Identify which cell holds the provided text, then report its (x, y) central coordinate. 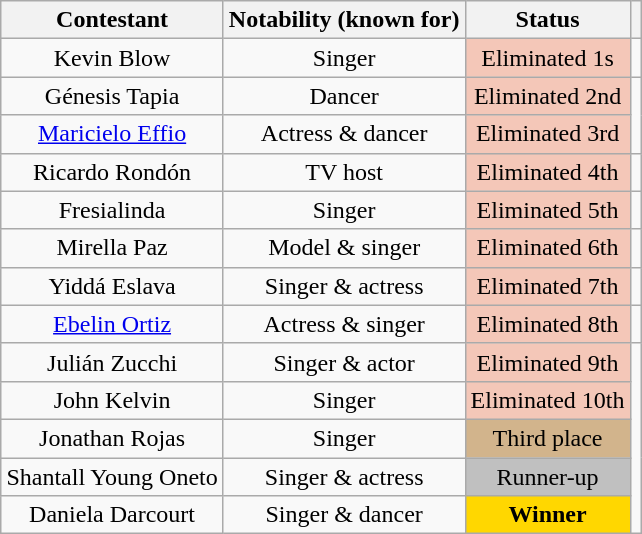
Julián Zucchi (112, 362)
Eliminated 6th (548, 248)
Dancer (344, 96)
Singer & dancer (344, 515)
Eliminated 5th (548, 210)
Eliminated 2nd (548, 96)
Third place (548, 438)
Fresialinda (112, 210)
Eliminated 8th (548, 324)
Mirella Paz (112, 248)
Daniela Darcourt (112, 515)
Kevin Blow (112, 58)
Jonathan Rojas (112, 438)
Winner (548, 515)
Ebelin Ortiz (112, 324)
Singer & actor (344, 362)
Status (548, 20)
John Kelvin (112, 400)
Actress & dancer (344, 134)
Shantall Young Oneto (112, 477)
Notability (known for) (344, 20)
TV host (344, 172)
Actress & singer (344, 324)
Runner-up (548, 477)
Génesis Tapia (112, 96)
Eliminated 4th (548, 172)
Eliminated 3rd (548, 134)
Model & singer (344, 248)
Maricielo Effio (112, 134)
Eliminated 10th (548, 400)
Contestant (112, 20)
Eliminated 9th (548, 362)
Eliminated 7th (548, 286)
Eliminated 1s (548, 58)
Ricardo Rondón (112, 172)
Yiddá Eslava (112, 286)
